Return (X, Y) of the center of cell containing provided text 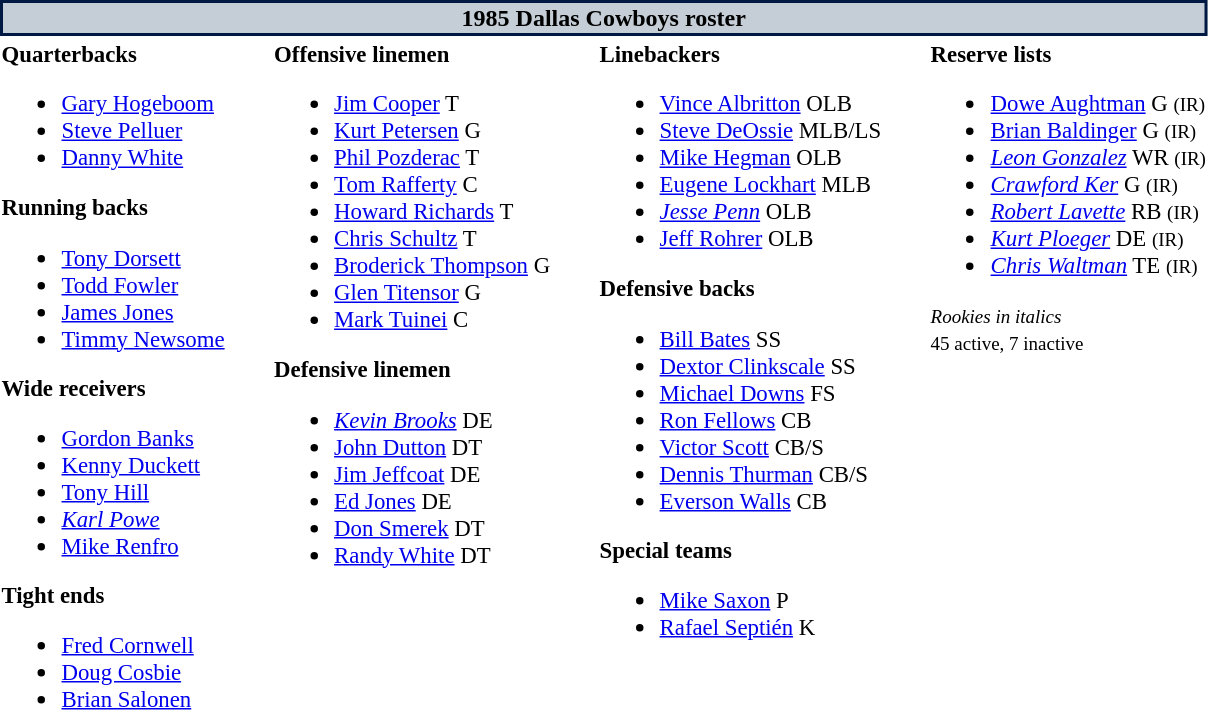
1985 Dallas Cowboys roster (604, 18)
